Capture the cell that displays the provided text and extract its [x, y] central coordinate. 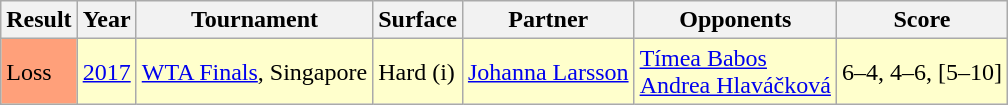
2017 [106, 72]
Year [106, 20]
Loss [39, 72]
Score [922, 20]
Tournament [254, 20]
WTA Finals, Singapore [254, 72]
Hard (i) [418, 72]
Opponents [735, 20]
Result [39, 20]
6–4, 4–6, [5–10] [922, 72]
Partner [548, 20]
Tímea Babos Andrea Hlaváčková [735, 72]
Surface [418, 20]
Johanna Larsson [548, 72]
